Capture the cell that displays the provided text and extract its [X, Y] central coordinate. 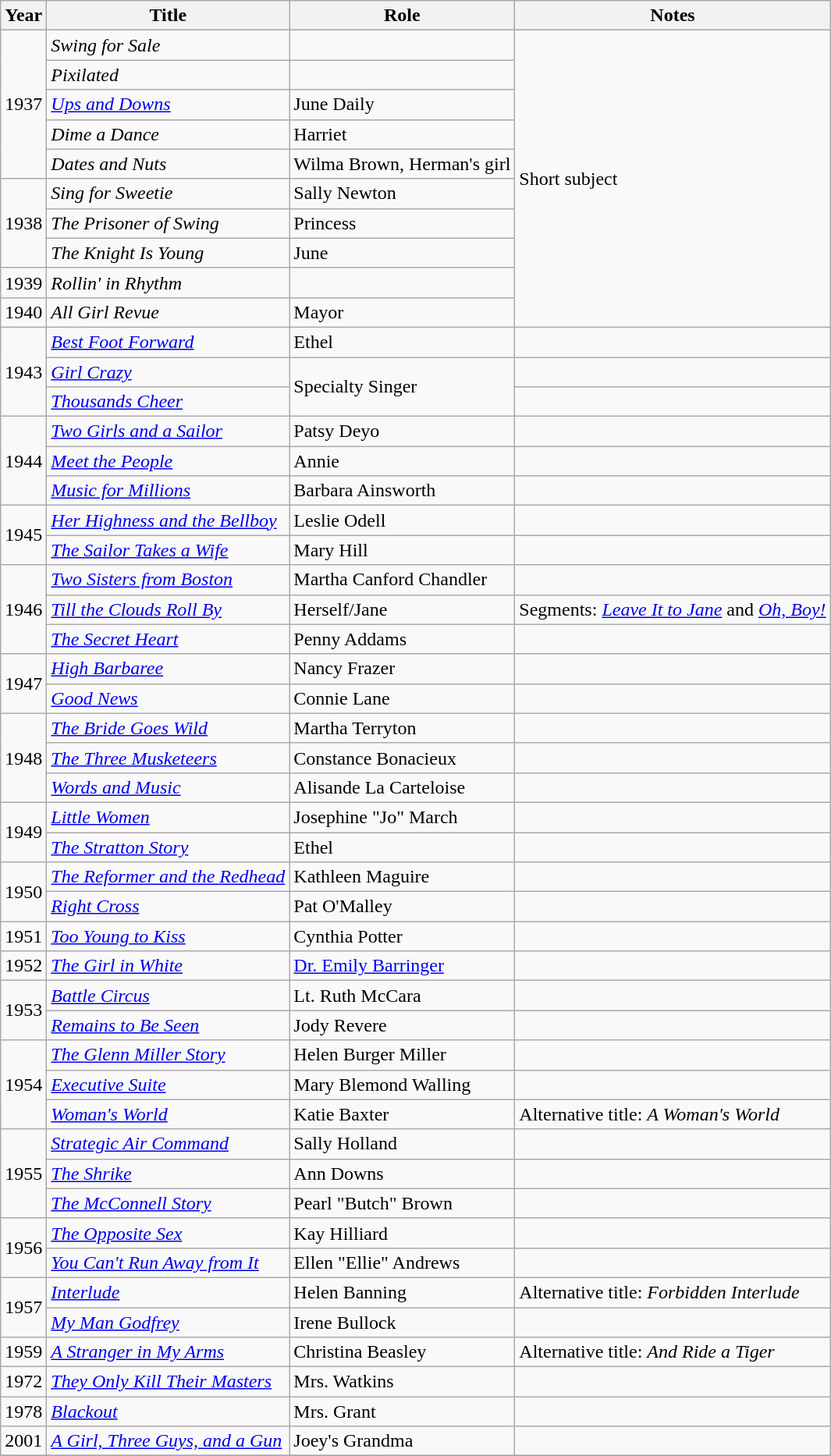
Helen Banning [403, 1292]
Nancy Frazer [403, 669]
Alisande La Carteloise [403, 787]
Christina Beasley [403, 1352]
Pixilated [169, 75]
The Girl in White [169, 966]
You Can't Run Away from It [169, 1262]
Short subject [673, 179]
Martha Terryton [403, 728]
1957 [23, 1307]
Pat O'Malley [403, 907]
Good News [169, 698]
1946 [23, 609]
Year [23, 16]
Kay Hilliard [403, 1233]
The Prisoner of Swing [169, 223]
Irene Bullock [403, 1323]
My Man Godfrey [169, 1323]
1948 [23, 758]
Two Girls and a Sailor [169, 431]
The Glenn Miller Story [169, 1055]
1947 [23, 684]
2001 [23, 1441]
Blackout [169, 1412]
Mary Hill [403, 550]
Too Young to Kiss [169, 936]
The Secret Heart [169, 639]
Remains to Be Seen [169, 1025]
Role [403, 16]
1949 [23, 832]
Herself/Jane [403, 609]
Dime a Dance [169, 134]
Executive Suite [169, 1085]
Kathleen Maguire [403, 877]
Rollin' in Rhythm [169, 282]
1952 [23, 966]
Strategic Air Command [169, 1144]
Alternative title: A Woman's World [673, 1114]
The Shrike [169, 1174]
Wilma Brown, Herman's girl [403, 164]
Helen Burger Miller [403, 1055]
Sally Newton [403, 194]
1954 [23, 1085]
Cynthia Potter [403, 936]
Penny Addams [403, 639]
High Barbaree [169, 669]
The Opposite Sex [169, 1233]
Josephine "Jo" March [403, 817]
Little Women [169, 817]
1938 [23, 223]
Alternative title: And Ride a Tiger [673, 1352]
Interlude [169, 1292]
Harriet [403, 134]
1972 [23, 1382]
1953 [23, 1010]
The Sailor Takes a Wife [169, 550]
A Girl, Three Guys, and a Gun [169, 1441]
Connie Lane [403, 698]
Ann Downs [403, 1174]
Lt. Ruth McCara [403, 996]
1940 [23, 312]
Battle Circus [169, 996]
Constance Bonacieux [403, 758]
1978 [23, 1412]
The Reformer and the Redhead [169, 877]
1945 [23, 535]
1944 [23, 461]
A Stranger in My Arms [169, 1352]
1951 [23, 936]
1959 [23, 1352]
The McConnell Story [169, 1203]
Mrs. Grant [403, 1412]
June Daily [403, 105]
Best Foot Forward [169, 342]
The Knight Is Young [169, 253]
Annie [403, 461]
Ellen "Ellie" Andrews [403, 1262]
Leslie Odell [403, 520]
1937 [23, 105]
Sally Holland [403, 1144]
Two Sisters from Boston [169, 580]
Woman's World [169, 1114]
They Only Kill Their Masters [169, 1382]
Jody Revere [403, 1025]
Mayor [403, 312]
Pearl "Butch" Brown [403, 1203]
Meet the People [169, 461]
Alternative title: Forbidden Interlude [673, 1292]
Mary Blemond Walling [403, 1085]
Her Highness and the Bellboy [169, 520]
Segments: Leave It to Jane and Oh, Boy! [673, 609]
Katie Baxter [403, 1114]
Dr. Emily Barringer [403, 966]
Barbara Ainsworth [403, 491]
Girl Crazy [169, 372]
1950 [23, 892]
Right Cross [169, 907]
All Girl Revue [169, 312]
June [403, 253]
The Stratton Story [169, 847]
Thousands Cheer [169, 402]
1939 [23, 282]
Sing for Sweetie [169, 194]
The Bride Goes Wild [169, 728]
Till the Clouds Roll By [169, 609]
1956 [23, 1248]
Mrs. Watkins [403, 1382]
The Three Musketeers [169, 758]
1943 [23, 371]
Patsy Deyo [403, 431]
Notes [673, 16]
Dates and Nuts [169, 164]
Specialty Singer [403, 387]
Title [169, 16]
Ups and Downs [169, 105]
1955 [23, 1174]
Joey's Grandma [403, 1441]
Princess [403, 223]
Martha Canford Chandler [403, 580]
Music for Millions [169, 491]
Swing for Sale [169, 45]
Words and Music [169, 787]
